Locate the cell with the specified text and output its (x, y) center coordinate. 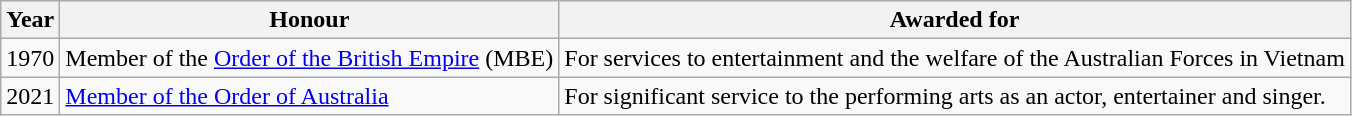
Honour (310, 20)
1970 (30, 58)
Member of the Order of Australia (310, 96)
Awarded for (955, 20)
For services to entertainment and the welfare of the Australian Forces in Vietnam (955, 58)
2021 (30, 96)
Year (30, 20)
For significant service to the performing arts as an actor, entertainer and singer. (955, 96)
Member of the Order of the British Empire (MBE) (310, 58)
